Capture the cell that displays the provided text and extract its (X, Y) central coordinate. 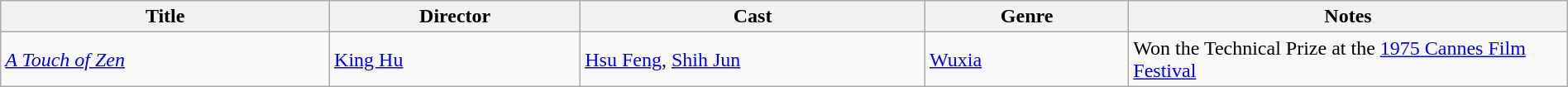
Cast (753, 17)
Director (455, 17)
Title (165, 17)
Hsu Feng, Shih Jun (753, 60)
Wuxia (1026, 60)
Notes (1348, 17)
Genre (1026, 17)
King Hu (455, 60)
Won the Technical Prize at the 1975 Cannes Film Festival (1348, 60)
A Touch of Zen (165, 60)
